Extract the [x, y] coordinate from the center of the cell holding the provided text.  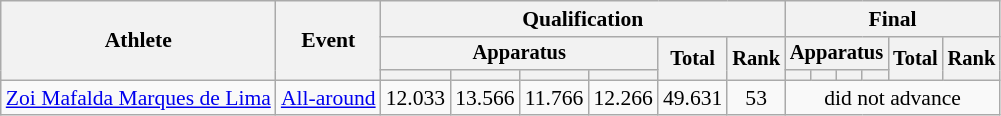
12.266 [622, 98]
Athlete [138, 40]
13.566 [484, 98]
did not advance [892, 98]
Final [892, 19]
All-around [328, 98]
Zoi Mafalda Marques de Lima [138, 98]
12.033 [416, 98]
53 [756, 98]
Event [328, 40]
Qualification [583, 19]
49.631 [692, 98]
11.766 [554, 98]
